Return the [x, y] coordinate for the center point of the cell that contains the specified text.  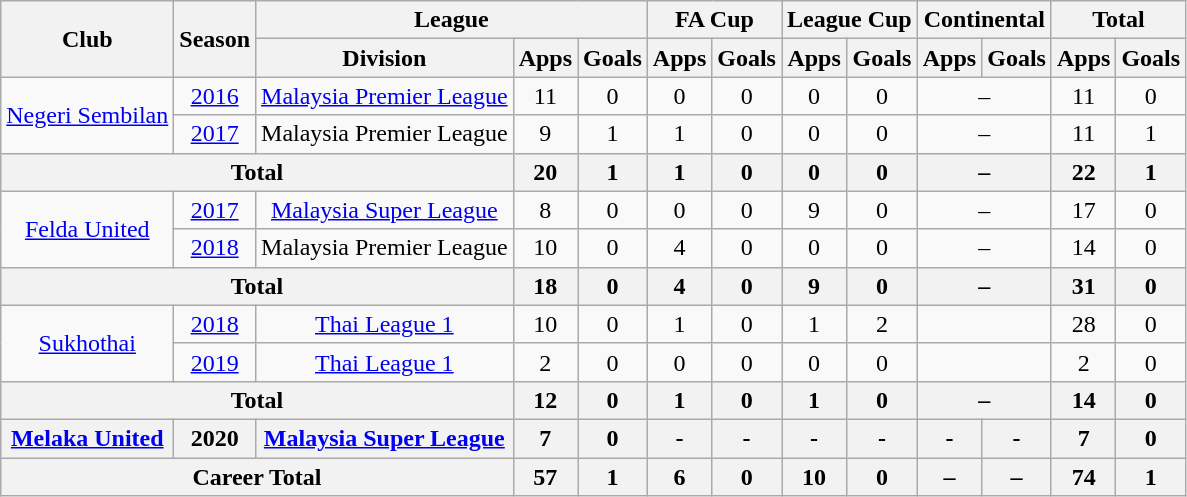
74 [1083, 477]
28 [1083, 324]
2019 [215, 362]
12 [545, 400]
Felda United [88, 229]
6 [679, 477]
31 [1083, 286]
Sukhothai [88, 343]
Career Total [257, 477]
8 [545, 210]
Season [215, 39]
League [452, 20]
League Cup [850, 20]
57 [545, 477]
Continental [984, 20]
17 [1083, 210]
20 [545, 172]
FA Cup [714, 20]
22 [1083, 172]
18 [545, 286]
Club [88, 39]
2020 [215, 438]
Division [385, 58]
Melaka United [88, 438]
2016 [215, 96]
Negeri Sembilan [88, 115]
